Capture the cell that displays the provided text and extract its [X, Y] central coordinate. 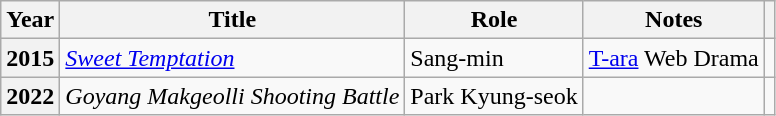
Title [232, 20]
2022 [30, 96]
Sweet Temptation [232, 58]
2015 [30, 58]
Sang-min [494, 58]
T-ara Web Drama [674, 58]
Park Kyung-seok [494, 96]
Goyang Makgeolli Shooting Battle [232, 96]
Year [30, 20]
Role [494, 20]
Notes [674, 20]
